From the cell containing the given text, extract its center point as (x, y) coordinate. 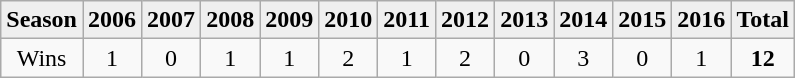
2011 (407, 20)
Season (42, 20)
2015 (642, 20)
2006 (112, 20)
2012 (466, 20)
2014 (584, 20)
2008 (230, 20)
2007 (172, 20)
12 (763, 58)
3 (584, 58)
2010 (348, 20)
2009 (290, 20)
2013 (524, 20)
Wins (42, 58)
Total (763, 20)
2016 (702, 20)
